Pinpoint the cell where the given text exists, returning its (X, Y) midpoint coordinate. 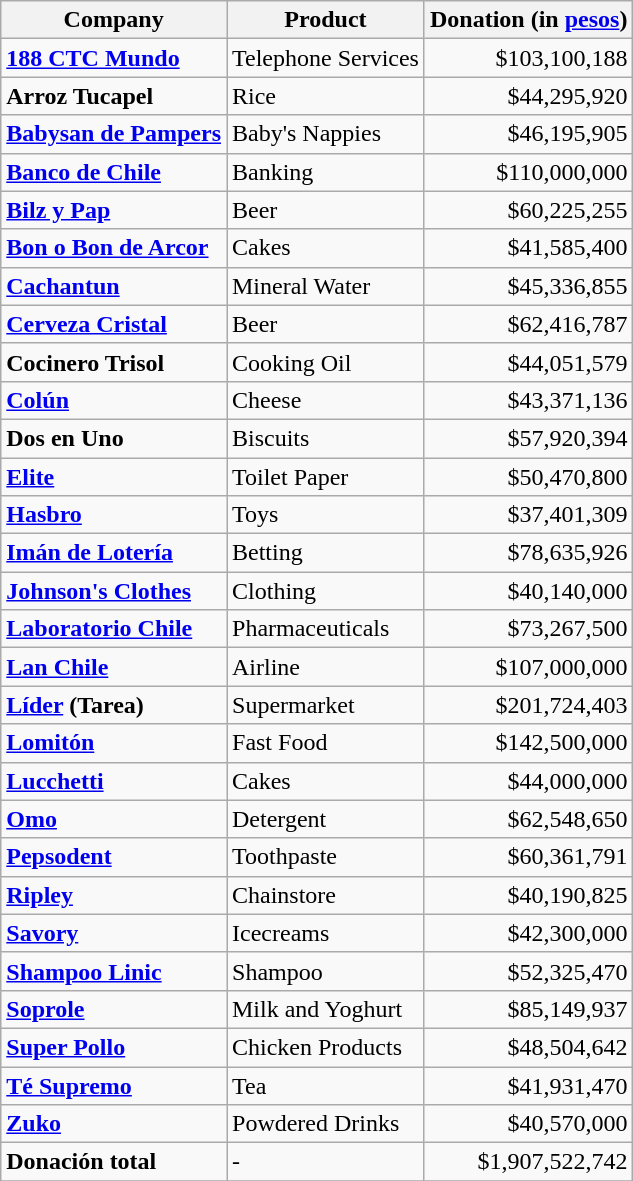
Donación total (114, 1162)
Hasbro (114, 515)
$62,416,787 (528, 324)
Super Pollo (114, 1047)
Product (325, 20)
Cocinero Trisol (114, 362)
Baby's Nappies (325, 134)
$103,100,188 (528, 58)
Bon o Bon de Arcor (114, 248)
$110,000,000 (528, 172)
$60,361,791 (528, 857)
$1,907,522,742 (528, 1162)
Johnson's Clothes (114, 591)
Toilet Paper (325, 477)
$45,336,855 (528, 286)
Tea (325, 1085)
Telephone Services (325, 58)
Toys (325, 515)
Fast Food (325, 743)
$40,140,000 (528, 591)
Icecreams (325, 933)
Zuko (114, 1124)
Banco de Chile (114, 172)
Airline (325, 667)
Lucchetti (114, 781)
$44,051,579 (528, 362)
Laboratorio Chile (114, 629)
$78,635,926 (528, 553)
- (325, 1162)
Shampoo (325, 971)
$142,500,000 (528, 743)
$52,325,470 (528, 971)
$46,195,905 (528, 134)
$50,470,800 (528, 477)
Dos en Uno (114, 438)
$44,000,000 (528, 781)
$201,724,403 (528, 705)
Shampoo Linic (114, 971)
Company (114, 20)
$85,149,937 (528, 1009)
$62,548,650 (528, 819)
Babysan de Pampers (114, 134)
$41,585,400 (528, 248)
$57,920,394 (528, 438)
Omo (114, 819)
Cerveza Cristal (114, 324)
Powdered Drinks (325, 1124)
$41,931,470 (528, 1085)
$40,570,000 (528, 1124)
$48,504,642 (528, 1047)
Lan Chile (114, 667)
Bilz y Pap (114, 210)
Betting (325, 553)
Colún (114, 400)
Soprole (114, 1009)
Chainstore (325, 895)
$73,267,500 (528, 629)
Ripley (114, 895)
Cheese (325, 400)
Banking (325, 172)
Rice (325, 96)
Cachantun (114, 286)
Chicken Products (325, 1047)
$44,295,920 (528, 96)
Lomitón (114, 743)
188 CTC Mundo (114, 58)
Cooking Oil (325, 362)
Detergent (325, 819)
$43,371,136 (528, 400)
$40,190,825 (528, 895)
Arroz Tucapel (114, 96)
Té Supremo (114, 1085)
Elite (114, 477)
$60,225,255 (528, 210)
Líder (Tarea) (114, 705)
Imán de Lotería (114, 553)
Donation (in pesos) (528, 20)
$107,000,000 (528, 667)
Biscuits (325, 438)
Toothpaste (325, 857)
Mineral Water (325, 286)
Clothing (325, 591)
Supermarket (325, 705)
$37,401,309 (528, 515)
Pharmaceuticals (325, 629)
Savory (114, 933)
$42,300,000 (528, 933)
Pepsodent (114, 857)
Milk and Yoghurt (325, 1009)
